Capture the cell that displays the provided text and extract its [X, Y] central coordinate. 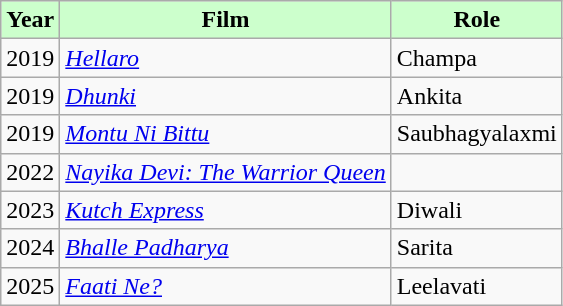
Leelavati [476, 286]
Sarita [476, 248]
Kutch Express [226, 210]
2023 [30, 210]
Montu Ni Bittu [226, 134]
Diwali [476, 210]
Dhunki [226, 96]
Champa [476, 58]
2022 [30, 172]
Nayika Devi: The Warrior Queen [226, 172]
Hellaro [226, 58]
Faati Ne? [226, 286]
Year [30, 20]
Film [226, 20]
Bhalle Padharya [226, 248]
2025 [30, 286]
Ankita [476, 96]
Saubhagyalaxmi [476, 134]
2024 [30, 248]
Role [476, 20]
